Identify which cell holds the provided text, then report its (x, y) central coordinate. 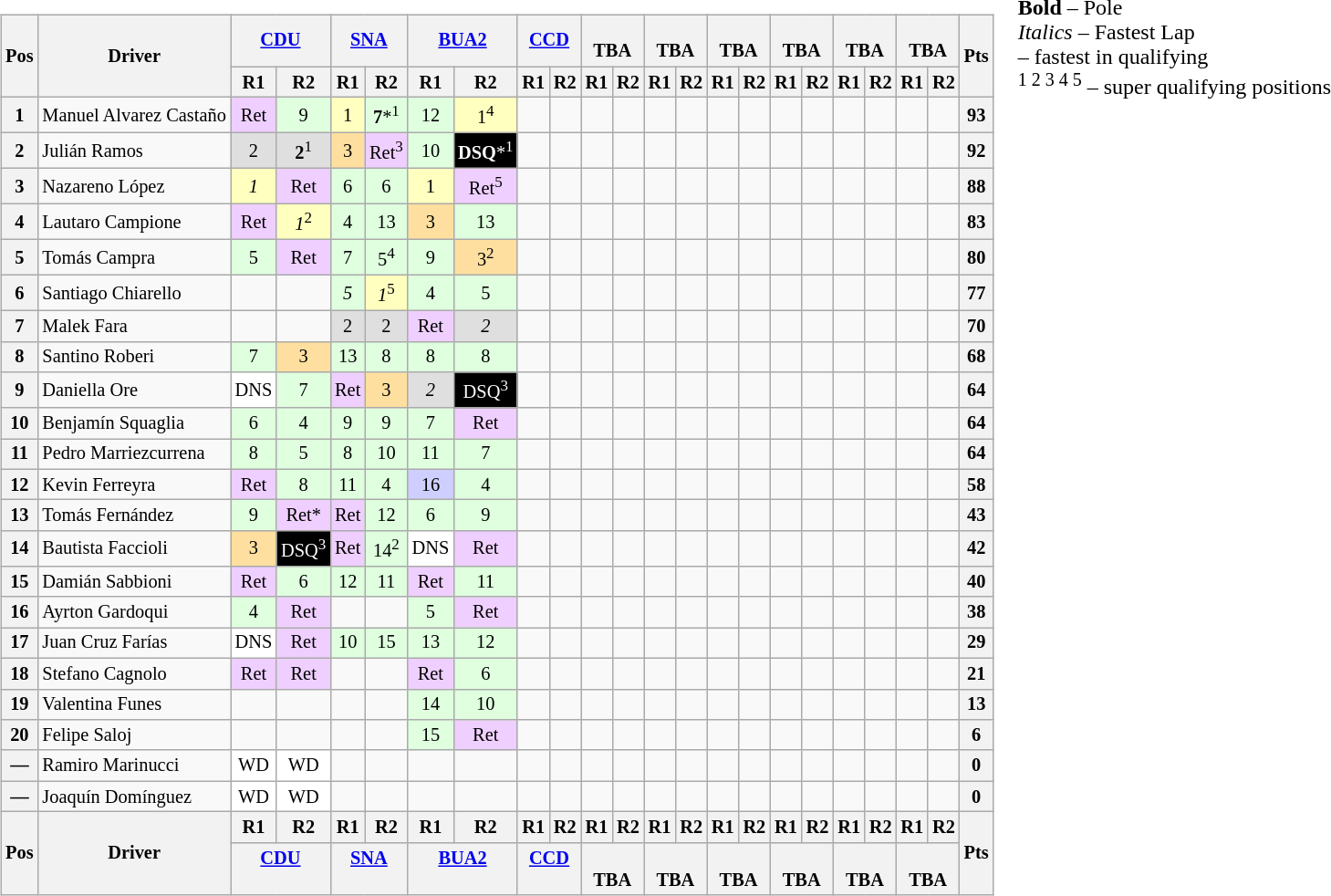
Lautaro Campione (133, 223)
Juan Cruz Farías (133, 643)
Ret5 (485, 186)
77 (976, 294)
Felipe Saloj (133, 735)
Nazareno López (133, 186)
42 (976, 549)
40 (976, 582)
54 (386, 257)
142 (386, 549)
Valentina Funes (133, 704)
Daniella Ore (133, 391)
Benjamín Squaglia (133, 423)
Ayrton Gardoqui (133, 612)
20 (19, 735)
32 (485, 257)
83 (976, 223)
Manuel Alvarez Castaño (133, 115)
Santino Roberi (133, 357)
Pedro Marriezcurrena (133, 454)
92 (976, 151)
DSQ*1 (485, 151)
Julián Ramos (133, 151)
Ramiro Marinucci (133, 766)
17 (19, 643)
93 (976, 115)
Tomás Campra (133, 257)
43 (976, 516)
Bautista Faccioli (133, 549)
Kevin Ferreyra (133, 484)
29 (976, 643)
Tomás Fernández (133, 516)
7*1 (386, 115)
68 (976, 357)
Ret* (303, 516)
Joaquín Domínguez (133, 797)
38 (976, 612)
19 (19, 704)
88 (976, 186)
Ret3 (386, 151)
80 (976, 257)
58 (976, 484)
Damián Sabbioni (133, 582)
70 (976, 327)
Stefano Cagnolo (133, 673)
Santiago Chiarello (133, 294)
18 (19, 673)
Malek Fara (133, 327)
